Scan for the cell matching the given text and deliver its (X, Y) coordinate at center. 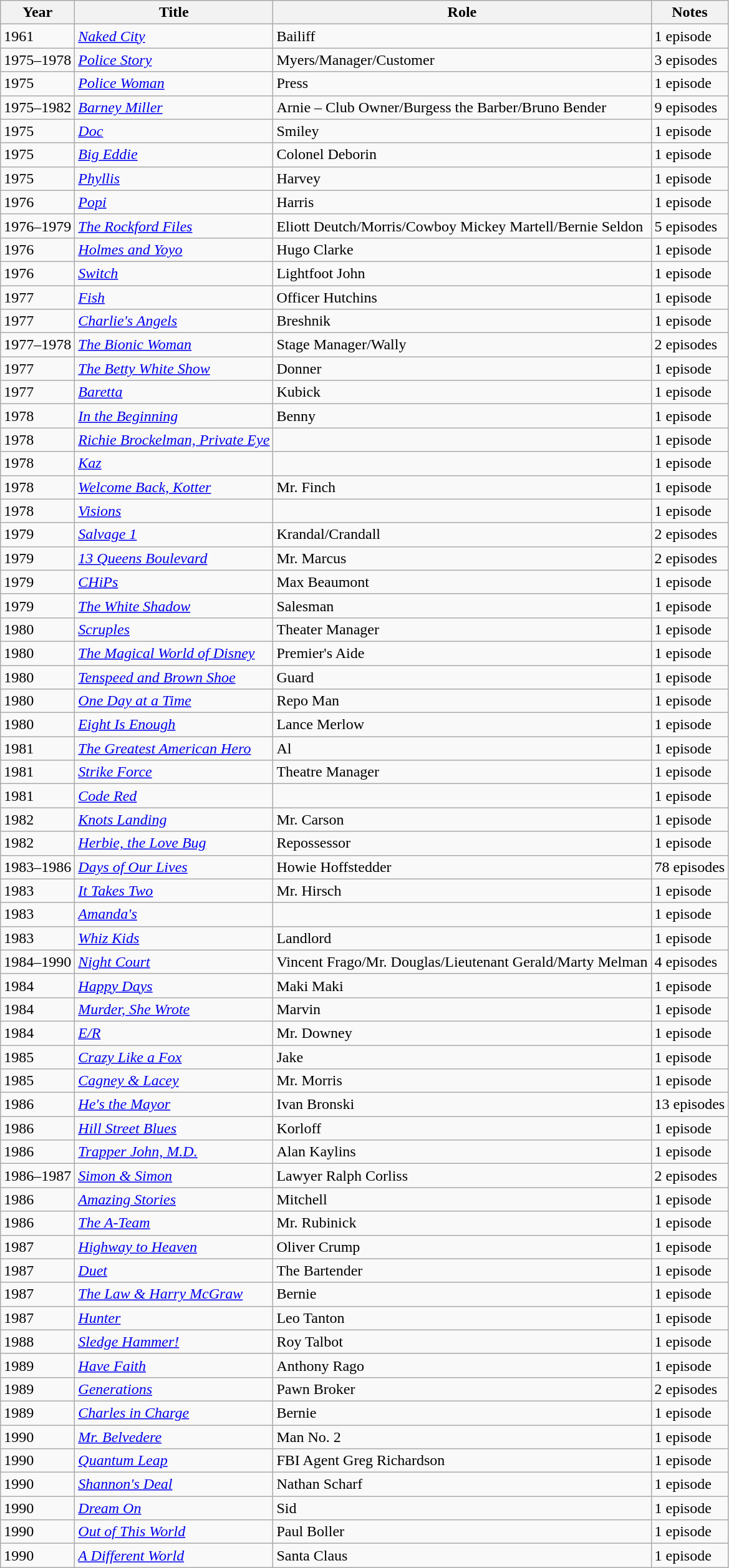
A Different World (174, 1556)
Kubick (462, 392)
Harris (462, 202)
One Day at a Time (174, 701)
Shannon's Deal (174, 1484)
Roy Talbot (462, 1342)
Premier's Aide (462, 653)
Krandal/Crandall (462, 535)
Korloff (462, 1128)
Popi (174, 202)
Richie Brockelman, Private Eye (174, 440)
Doc (174, 131)
Harvey (462, 178)
Duet (174, 1270)
Hill Street Blues (174, 1128)
Naked City (174, 36)
Trapper John, M.D. (174, 1152)
Officer Hutchins (462, 298)
CHiPs (174, 582)
Lightfoot John (462, 273)
E/R (174, 1033)
The Magical World of Disney (174, 653)
Theater Manager (462, 629)
Out of This World (174, 1532)
Paul Boller (462, 1532)
Press (462, 84)
Man No. 2 (462, 1436)
Phyllis (174, 178)
3 episodes (690, 60)
Hunter (174, 1318)
Oliver Crump (462, 1247)
Repossessor (462, 843)
Amazing Stories (174, 1199)
13 episodes (690, 1105)
Repo Man (462, 701)
Happy Days (174, 985)
Barney Miller (174, 107)
The Betty White Show (174, 369)
Marvin (462, 1009)
1975–1978 (37, 60)
Tenspeed and Brown Shoe (174, 677)
Simon & Simon (174, 1176)
Scruples (174, 629)
Breshnik (462, 321)
Highway to Heaven (174, 1247)
Salesman (462, 606)
The White Shadow (174, 606)
5 episodes (690, 226)
Fish (174, 298)
Theatre Manager (462, 772)
Smiley (462, 131)
Generations (174, 1389)
Switch (174, 273)
Al (462, 748)
1984–1990 (37, 962)
Charles in Charge (174, 1413)
1988 (37, 1342)
1977–1978 (37, 345)
Salvage 1 (174, 535)
Sledge Hammer! (174, 1342)
The Greatest American Hero (174, 748)
4 episodes (690, 962)
Mr. Carson (462, 820)
Eight Is Enough (174, 725)
Holmes and Yoyo (174, 249)
Landlord (462, 938)
Mr. Hirsch (462, 891)
Quantum Leap (174, 1461)
Howie Hoffstedder (462, 867)
He's the Mayor (174, 1105)
Leo Tanton (462, 1318)
Santa Claus (462, 1556)
Max Beaumont (462, 582)
Stage Manager/Wally (462, 345)
Benny (462, 416)
Night Court (174, 962)
78 episodes (690, 867)
Lawyer Ralph Corliss (462, 1176)
Kaz (174, 463)
1961 (37, 36)
Have Faith (174, 1365)
13 Queens Boulevard (174, 558)
1976–1979 (37, 226)
Guard (462, 677)
Mr. Finch (462, 487)
Mr. Downey (462, 1033)
Dream On (174, 1508)
Ivan Bronski (462, 1105)
The Law & Harry McGraw (174, 1294)
Alan Kaylins (462, 1152)
Mr. Morris (462, 1081)
Crazy Like a Fox (174, 1057)
1983–1986 (37, 867)
Charlie's Angels (174, 321)
1986–1987 (37, 1176)
Myers/Manager/Customer (462, 60)
9 episodes (690, 107)
Maki Maki (462, 985)
Mitchell (462, 1199)
Notes (690, 12)
Year (37, 12)
The Bartender (462, 1270)
Donner (462, 369)
Hugo Clarke (462, 249)
Mr. Belvedere (174, 1436)
Jake (462, 1057)
FBI Agent Greg Richardson (462, 1461)
In the Beginning (174, 416)
Colonel Deborin (462, 155)
It Takes Two (174, 891)
Lance Merlow (462, 725)
Police Story (174, 60)
Cagney & Lacey (174, 1081)
Role (462, 12)
The Bionic Woman (174, 345)
Code Red (174, 796)
The A-Team (174, 1223)
Bailiff (462, 36)
Nathan Scharf (462, 1484)
Anthony Rago (462, 1365)
Knots Landing (174, 820)
Pawn Broker (462, 1389)
1975–1982 (37, 107)
Whiz Kids (174, 938)
Welcome Back, Kotter (174, 487)
Visions (174, 511)
Eliott Deutch/Morris/Cowboy Mickey Martell/Bernie Seldon (462, 226)
Amanda's (174, 914)
Murder, She Wrote (174, 1009)
Arnie – Club Owner/Burgess the Barber/Bruno Bender (462, 107)
Mr. Rubinick (462, 1223)
Herbie, the Love Bug (174, 843)
Strike Force (174, 772)
Mr. Marcus (462, 558)
Vincent Frago/Mr. Douglas/Lieutenant Gerald/Marty Melman (462, 962)
Days of Our Lives (174, 867)
Title (174, 12)
Big Eddie (174, 155)
Baretta (174, 392)
Sid (462, 1508)
The Rockford Files (174, 226)
Police Woman (174, 84)
